Identify which cell holds the provided text, then report its (x, y) central coordinate. 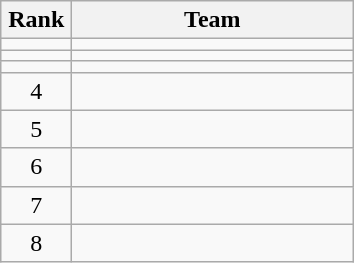
6 (36, 167)
4 (36, 91)
8 (36, 243)
7 (36, 205)
5 (36, 129)
Rank (36, 20)
Team (212, 20)
